Detect which cell encompasses the target text, then output its [x, y] center coordinate. 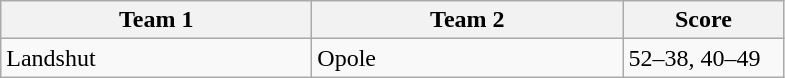
52–38, 40–49 [704, 58]
Team 2 [468, 20]
Landshut [156, 58]
Team 1 [156, 20]
Score [704, 20]
Opole [468, 58]
